Return (X, Y) of the center of cell containing provided text 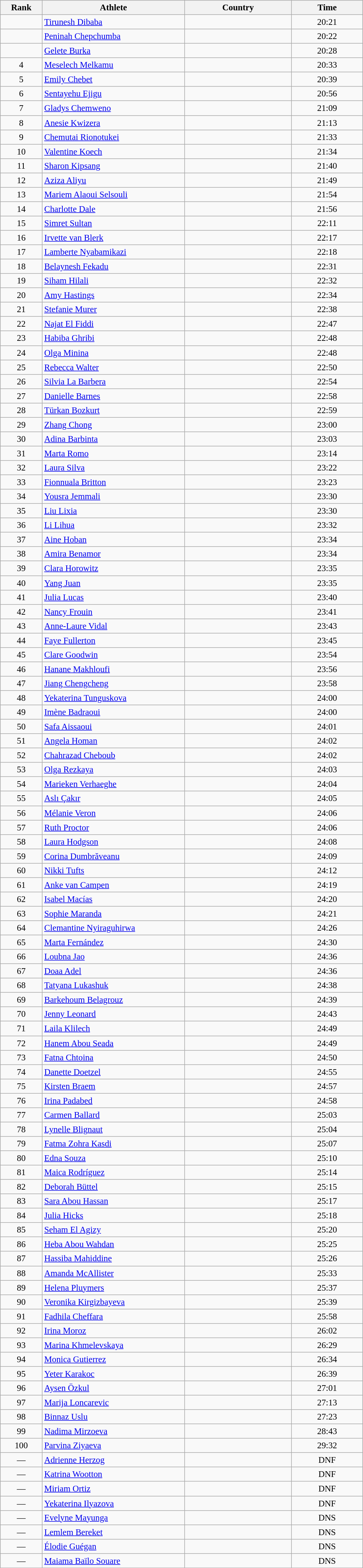
29 (21, 425)
Maica Rodríguez (113, 1172)
Anke van Campen (113, 885)
Maiama Baïlo Souare (113, 1561)
Siham Hilali (113, 281)
Seham El Agizy (113, 1230)
25:14 (327, 1172)
80 (21, 1158)
31 (21, 453)
Clara Horowitz (113, 568)
91 (21, 1316)
Zhang Chong (113, 425)
5 (21, 80)
Julia Lucas (113, 597)
Yousra Jemmali (113, 497)
20:22 (327, 36)
Deborah Büttel (113, 1187)
77 (21, 1115)
Marina Khmelevskaya (113, 1345)
Parvina Ziyaeva (113, 1446)
Marieken Verhaeghe (113, 784)
11 (21, 166)
Lemlem Bereket (113, 1532)
70 (21, 1014)
Binnaz Uslu (113, 1417)
Miriam Ortiz (113, 1489)
64 (21, 928)
22:50 (327, 367)
60 (21, 871)
25:17 (327, 1201)
62 (21, 899)
Angela Homan (113, 741)
23:41 (327, 612)
48 (21, 698)
23:56 (327, 669)
17 (21, 252)
94 (21, 1360)
96 (21, 1388)
Evelyne Mayunga (113, 1518)
22:59 (327, 410)
35 (21, 511)
41 (21, 597)
90 (21, 1302)
22:31 (327, 267)
97 (21, 1403)
69 (21, 1000)
Nancy Frouin (113, 612)
24:30 (327, 943)
38 (21, 554)
Irvette van Blerk (113, 238)
24 (21, 353)
25:18 (327, 1216)
Mélanie Veron (113, 813)
76 (21, 1101)
25:37 (327, 1288)
56 (21, 813)
23:45 (327, 640)
86 (21, 1244)
Laura Hodgson (113, 842)
Yang Juan (113, 583)
98 (21, 1417)
21:13 (327, 123)
Amanda McAllister (113, 1273)
85 (21, 1230)
13 (21, 195)
74 (21, 1072)
22:54 (327, 381)
Amira Benamor (113, 554)
Isabel Macías (113, 899)
78 (21, 1129)
25:07 (327, 1144)
Gelete Burka (113, 51)
Yekaterina Tunguskova (113, 698)
Nadima Mirzoeva (113, 1431)
25:03 (327, 1115)
24:12 (327, 871)
Élodie Guégan (113, 1546)
Rebecca Walter (113, 367)
Hanem Abou Seada (113, 1043)
Sara Abou Hassan (113, 1201)
29:32 (327, 1446)
24:58 (327, 1101)
68 (21, 985)
Laura Silva (113, 468)
21:40 (327, 166)
63 (21, 913)
Aine Hoban (113, 540)
16 (21, 238)
81 (21, 1172)
71 (21, 1029)
21:34 (327, 151)
Clare Goodwin (113, 655)
Jenny Leonard (113, 1014)
22:17 (327, 238)
Julia Hicks (113, 1216)
Heba Abou Wahdan (113, 1244)
26:39 (327, 1374)
21 (21, 309)
42 (21, 612)
25:10 (327, 1158)
Türkan Bozkurt (113, 410)
24:26 (327, 928)
10 (21, 151)
Anesie Kwizera (113, 123)
Veronika Kirgizbayeva (113, 1302)
50 (21, 727)
Helena Pluymers (113, 1288)
15 (21, 223)
Silvia La Barbera (113, 381)
Emily Chebet (113, 80)
Mariem Alaoui Selsouli (113, 195)
34 (21, 497)
40 (21, 583)
Loubna Jao (113, 957)
Safa Aissaoui (113, 727)
25:58 (327, 1316)
26:02 (327, 1331)
22 (21, 324)
87 (21, 1259)
19 (21, 281)
27:23 (327, 1417)
Marta Fernández (113, 943)
Fionnuala Britton (113, 482)
Amy Hastings (113, 295)
Irina Padabed (113, 1101)
20:39 (327, 80)
61 (21, 885)
20:28 (327, 51)
20 (21, 295)
Marija Loncarevic (113, 1403)
Marta Romo (113, 453)
24:09 (327, 856)
Irina Moroz (113, 1331)
23 (21, 339)
20:56 (327, 94)
Olga Minina (113, 353)
58 (21, 842)
Stefanie Murer (113, 309)
Fatma Zohra Kasdi (113, 1144)
Gladys Chemweno (113, 108)
20:21 (327, 22)
Fadhila Cheffara (113, 1316)
24:19 (327, 885)
47 (21, 684)
Nikki Tufts (113, 871)
23:54 (327, 655)
37 (21, 540)
45 (21, 655)
21:54 (327, 195)
100 (21, 1446)
Barkehoum Belagrouz (113, 1000)
36 (21, 525)
Sophie Maranda (113, 913)
72 (21, 1043)
Tatyana Lukashuk (113, 985)
82 (21, 1187)
43 (21, 626)
Najat El Fiddi (113, 324)
23:00 (327, 425)
Simret Sultan (113, 223)
Monica Gutierrez (113, 1360)
52 (21, 756)
Valentine Koech (113, 151)
21:09 (327, 108)
Liu Lixia (113, 511)
46 (21, 669)
23:40 (327, 597)
39 (21, 568)
Danette Doetzel (113, 1072)
Lynelle Blignaut (113, 1129)
33 (21, 482)
Kirsten Braem (113, 1086)
Corina Dumbrăveanu (113, 856)
21:33 (327, 137)
Faye Fullerton (113, 640)
55 (21, 799)
8 (21, 123)
9 (21, 137)
26 (21, 381)
Yekaterina Ilyazova (113, 1503)
25 (21, 367)
24:05 (327, 799)
Imène Badraoui (113, 712)
24:50 (327, 1057)
Athlete (113, 8)
84 (21, 1216)
24:20 (327, 899)
Ruth Proctor (113, 827)
89 (21, 1288)
23:03 (327, 439)
30 (21, 439)
Doaa Adel (113, 971)
22:47 (327, 324)
23:14 (327, 453)
Lamberte Nyabamikazi (113, 252)
79 (21, 1144)
Anne-Laure Vidal (113, 626)
Country (238, 8)
25:39 (327, 1302)
26:29 (327, 1345)
Belaynesh Fekadu (113, 267)
65 (21, 943)
67 (21, 971)
25:33 (327, 1273)
6 (21, 94)
57 (21, 827)
22:58 (327, 396)
28 (21, 410)
22:38 (327, 309)
21:49 (327, 180)
23:43 (327, 626)
66 (21, 957)
73 (21, 1057)
Clemantine Nyiraguhirwa (113, 928)
14 (21, 209)
Sentayehu Ejigu (113, 94)
24:57 (327, 1086)
54 (21, 784)
23:58 (327, 684)
Charlotte Dale (113, 209)
Peninah Chepchumba (113, 36)
Habiba Ghribi (113, 339)
Tirunesh Dibaba (113, 22)
21:56 (327, 209)
24:08 (327, 842)
24:03 (327, 770)
Aysen Özkul (113, 1388)
Aslı Çakır (113, 799)
27 (21, 396)
44 (21, 640)
24:04 (327, 784)
Hanane Makhloufi (113, 669)
22:18 (327, 252)
83 (21, 1201)
Adina Barbinta (113, 439)
26:34 (327, 1360)
27:13 (327, 1403)
24:21 (327, 913)
Olga Rezkaya (113, 770)
25:25 (327, 1244)
24:38 (327, 985)
Sharon Kipsang (113, 166)
59 (21, 856)
Hassiba Mahiddine (113, 1259)
Yeter Karakoc (113, 1374)
49 (21, 712)
Adrienne Herzog (113, 1460)
28:43 (327, 1431)
22:32 (327, 281)
22:11 (327, 223)
Rank (21, 8)
93 (21, 1345)
99 (21, 1431)
Danielle Barnes (113, 396)
24:55 (327, 1072)
Jiang Chengcheng (113, 684)
Katrina Wootton (113, 1475)
25:15 (327, 1187)
25:20 (327, 1230)
20:33 (327, 65)
88 (21, 1273)
27:01 (327, 1388)
24:01 (327, 727)
24:39 (327, 1000)
Li Lihua (113, 525)
53 (21, 770)
Edna Souza (113, 1158)
4 (21, 65)
18 (21, 267)
Laila Klilech (113, 1029)
23:23 (327, 482)
25:04 (327, 1129)
92 (21, 1331)
12 (21, 180)
51 (21, 741)
Carmen Ballard (113, 1115)
Chahrazad Cheboub (113, 756)
Fatna Chtoina (113, 1057)
95 (21, 1374)
Aziza Aliyu (113, 180)
22:34 (327, 295)
25:26 (327, 1259)
Time (327, 8)
Chemutai Rionotukei (113, 137)
32 (21, 468)
75 (21, 1086)
23:22 (327, 468)
24:43 (327, 1014)
23:32 (327, 525)
Meselech Melkamu (113, 65)
7 (21, 108)
